Provide the (x, y) coordinate of the cell's center where the given text is located.  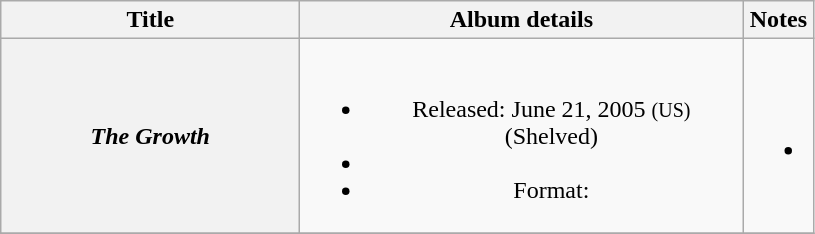
Title (150, 20)
The Growth (150, 136)
Album details (522, 20)
Notes (778, 20)
Released: June 21, 2005 (US) (Shelved)Format: (522, 136)
